Provide the [x, y] coordinate of the cell's center where the given text is located.  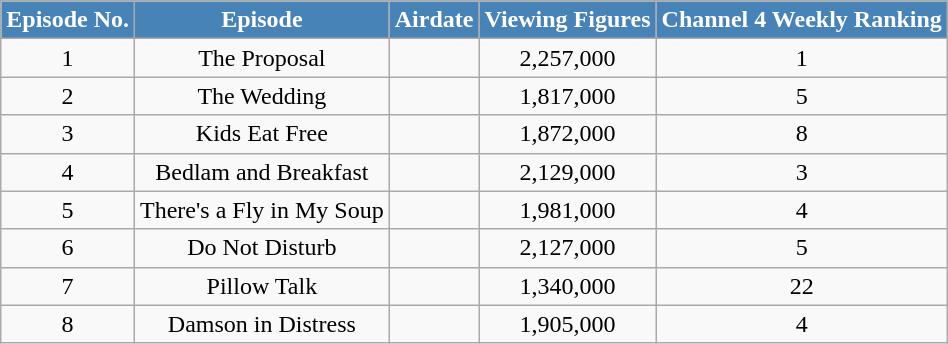
Bedlam and Breakfast [262, 172]
1,872,000 [568, 134]
Viewing Figures [568, 20]
2,127,000 [568, 248]
1,905,000 [568, 324]
Damson in Distress [262, 324]
Kids Eat Free [262, 134]
1,981,000 [568, 210]
Episode [262, 20]
2 [68, 96]
1,817,000 [568, 96]
2,129,000 [568, 172]
Do Not Disturb [262, 248]
1,340,000 [568, 286]
Channel 4 Weekly Ranking [802, 20]
7 [68, 286]
The Proposal [262, 58]
Pillow Talk [262, 286]
There's a Fly in My Soup [262, 210]
22 [802, 286]
Episode No. [68, 20]
Airdate [434, 20]
2,257,000 [568, 58]
The Wedding [262, 96]
6 [68, 248]
